Return the (x, y) coordinate for the center point of the cell that contains the specified text.  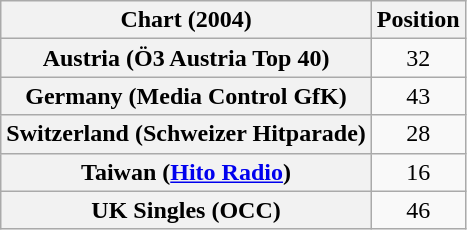
16 (418, 172)
Germany (Media Control GfK) (186, 96)
46 (418, 210)
Switzerland (Schweizer Hitparade) (186, 134)
43 (418, 96)
Taiwan (Hito Radio) (186, 172)
Chart (2004) (186, 20)
UK Singles (OCC) (186, 210)
Austria (Ö3 Austria Top 40) (186, 58)
28 (418, 134)
32 (418, 58)
Position (418, 20)
